From the cell containing the given text, extract its center point as (x, y) coordinate. 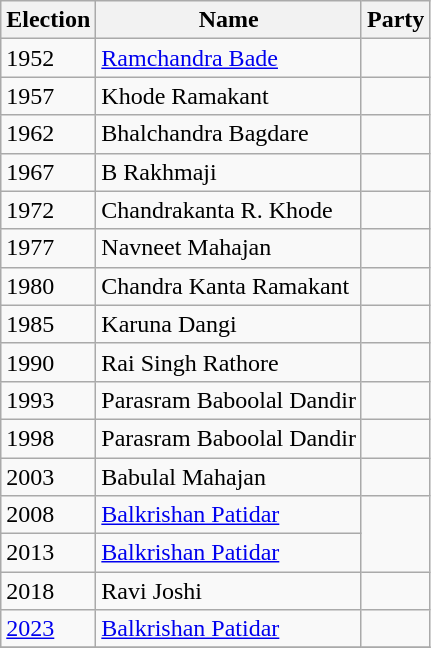
Name (229, 20)
Bhalchandra Bagdare (229, 134)
Karuna Dangi (229, 324)
Khode Ramakant (229, 96)
1993 (48, 400)
Navneet Mahajan (229, 248)
1998 (48, 438)
1962 (48, 134)
1990 (48, 362)
1967 (48, 172)
1977 (48, 248)
2008 (48, 515)
1952 (48, 58)
Babulal Mahajan (229, 477)
Ravi Joshi (229, 591)
Chandrakanta R. Khode (229, 210)
2023 (48, 629)
1957 (48, 96)
Ramchandra Bade (229, 58)
1980 (48, 286)
1972 (48, 210)
2018 (48, 591)
2013 (48, 553)
B Rakhmaji (229, 172)
2003 (48, 477)
Election (48, 20)
1985 (48, 324)
Rai Singh Rathore (229, 362)
Party (395, 20)
Chandra Kanta Ramakant (229, 286)
